Capture the cell that displays the provided text and extract its (x, y) central coordinate. 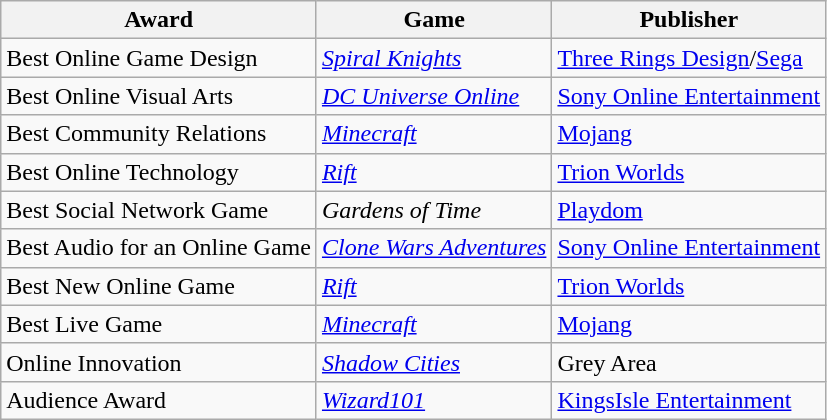
Best Live Game (159, 324)
Online Innovation (159, 362)
Clone Wars Adventures (434, 248)
Best Online Visual Arts (159, 96)
DC Universe Online (434, 96)
KingsIsle Entertainment (689, 400)
Award (159, 20)
Grey Area (689, 362)
Best Social Network Game (159, 210)
Publisher (689, 20)
Best Community Relations (159, 134)
Three Rings Design/Sega (689, 58)
Spiral Knights (434, 58)
Best Audio for an Online Game (159, 248)
Best Online Technology (159, 172)
Wizard101 (434, 400)
Playdom (689, 210)
Best Online Game Design (159, 58)
Gardens of Time (434, 210)
Game (434, 20)
Shadow Cities (434, 362)
Best New Online Game (159, 286)
Audience Award (159, 400)
